Identify which cell holds the provided text, then report its [x, y] central coordinate. 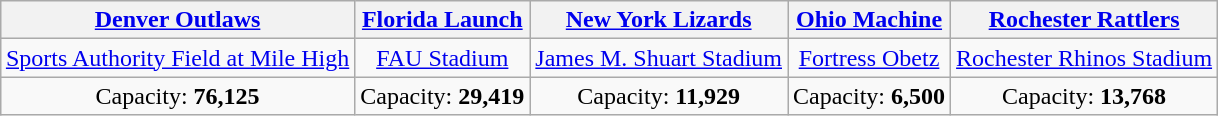
Capacity: 76,125 [177, 96]
Sports Authority Field at Mile High [177, 58]
New York Lizards [659, 20]
Florida Launch [442, 20]
Ohio Machine [870, 20]
James M. Shuart Stadium [659, 58]
Capacity: 13,768 [1084, 96]
Capacity: 29,419 [442, 96]
Fortress Obetz [870, 58]
Denver Outlaws [177, 20]
Rochester Rhinos Stadium [1084, 58]
Rochester Rattlers [1084, 20]
Capacity: 11,929 [659, 96]
FAU Stadium [442, 58]
Capacity: 6,500 [870, 96]
